Identify which cell holds the provided text, then report its [x, y] central coordinate. 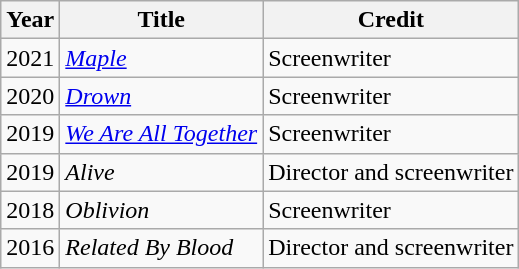
Year [30, 20]
Oblivion [162, 210]
2018 [30, 210]
Related By Blood [162, 248]
2016 [30, 248]
Maple [162, 58]
Title [162, 20]
Drown [162, 96]
Credit [391, 20]
2020 [30, 96]
Alive [162, 172]
We Are All Together [162, 134]
2021 [30, 58]
